Scan for the cell matching the given text and deliver its (x, y) coordinate at center. 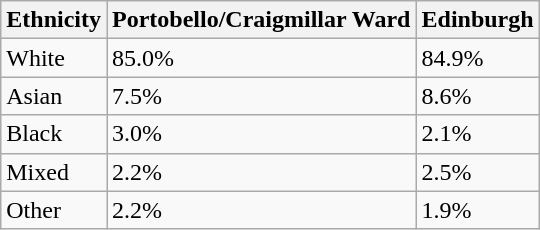
Edinburgh (478, 20)
Asian (54, 96)
Portobello/Craigmillar Ward (260, 20)
84.9% (478, 58)
2.5% (478, 172)
1.9% (478, 210)
3.0% (260, 134)
Black (54, 134)
2.1% (478, 134)
85.0% (260, 58)
Other (54, 210)
8.6% (478, 96)
White (54, 58)
Ethnicity (54, 20)
Mixed (54, 172)
7.5% (260, 96)
